Detect which cell encompasses the target text, then output its (X, Y) center coordinate. 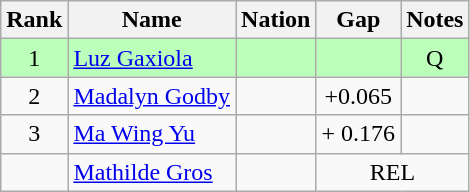
Notes (435, 20)
3 (34, 134)
Luz Gaxiola (152, 58)
Madalyn Godby (152, 96)
Nation (276, 20)
Gap (358, 20)
REL (392, 172)
Rank (34, 20)
1 (34, 58)
Q (435, 58)
2 (34, 96)
+0.065 (358, 96)
+ 0.176 (358, 134)
Mathilde Gros (152, 172)
Ma Wing Yu (152, 134)
Name (152, 20)
